Extract the (X, Y) coordinate from the center of the cell holding the provided text.  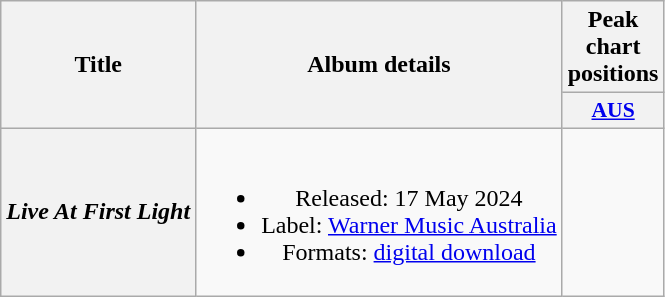
Album details (380, 65)
AUS (613, 111)
Released: 17 May 2024Label: Warner Music AustraliaFormats: digital download (380, 212)
Title (98, 65)
Live At First Light (98, 212)
Peak chart positions (613, 47)
